Identify which cell holds the provided text, then report its [X, Y] central coordinate. 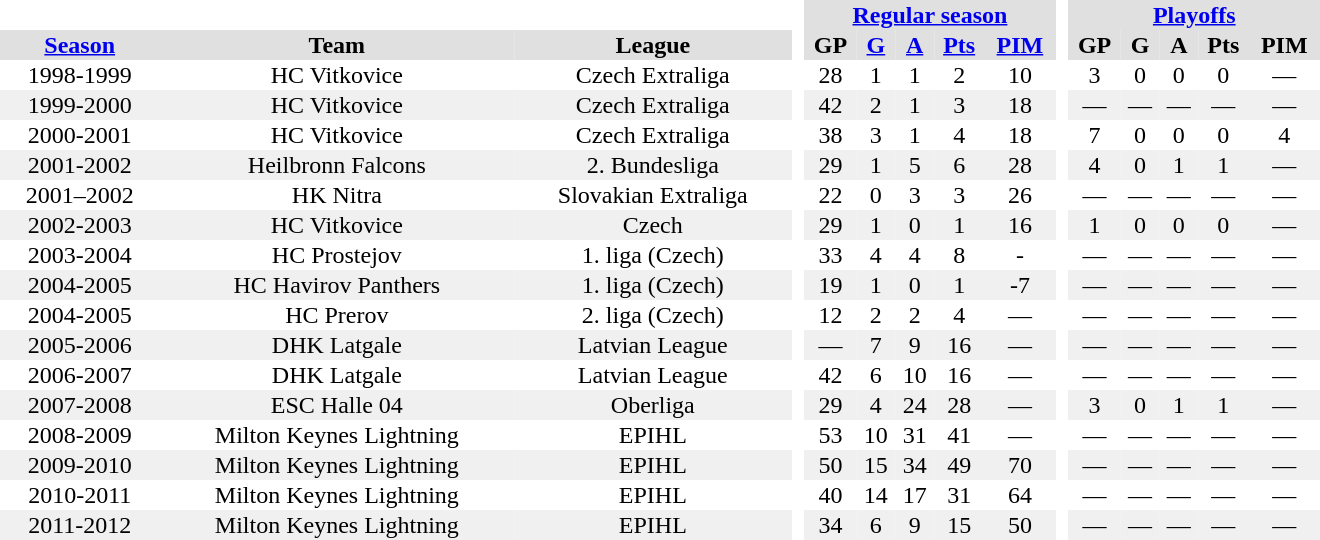
Czech [652, 225]
26 [1020, 195]
2010-2011 [80, 495]
Regular season [930, 15]
- [1020, 255]
2000-2001 [80, 135]
8 [959, 255]
Team [336, 45]
64 [1020, 495]
Playoffs [1194, 15]
1999-2000 [80, 105]
HC Prostejov [336, 255]
2009-2010 [80, 465]
HC Havirov Panthers [336, 285]
19 [830, 285]
2006-2007 [80, 375]
24 [914, 405]
-7 [1020, 285]
2003-2004 [80, 255]
33 [830, 255]
Slovakian Extraliga [652, 195]
League [652, 45]
2. Bundesliga [652, 165]
2001–2002 [80, 195]
ESC Halle 04 [336, 405]
Oberliga [652, 405]
HC Prerov [336, 315]
2011-2012 [80, 525]
Heilbronn Falcons [336, 165]
53 [830, 435]
70 [1020, 465]
14 [876, 495]
40 [830, 495]
1998-1999 [80, 75]
Season [80, 45]
2008-2009 [80, 435]
41 [959, 435]
2001-2002 [80, 165]
2007-2008 [80, 405]
HK Nitra [336, 195]
2005-2006 [80, 345]
12 [830, 315]
49 [959, 465]
38 [830, 135]
5 [914, 165]
22 [830, 195]
17 [914, 495]
2002-2003 [80, 225]
2. liga (Czech) [652, 315]
